Provide the [x, y] coordinate of the cell's center where the given text is located.  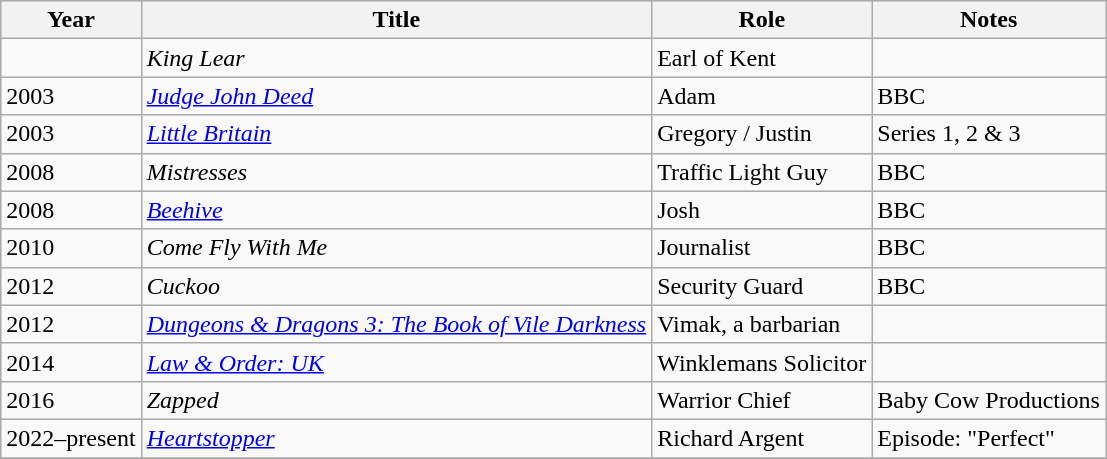
Episode: "Perfect" [989, 438]
Come Fly With Me [396, 248]
2016 [71, 400]
Year [71, 20]
Mistresses [396, 172]
Zapped [396, 400]
Vimak, a barbarian [762, 324]
Law & Order: UK [396, 362]
2010 [71, 248]
Richard Argent [762, 438]
Series 1, 2 & 3 [989, 134]
Notes [989, 20]
Traffic Light Guy [762, 172]
Gregory / Justin [762, 134]
Dungeons & Dragons 3: The Book of Vile Darkness [396, 324]
Adam [762, 96]
Beehive [396, 210]
King Lear [396, 58]
Role [762, 20]
Josh [762, 210]
Cuckoo [396, 286]
Security Guard [762, 286]
Baby Cow Productions [989, 400]
2014 [71, 362]
Title [396, 20]
Little Britain [396, 134]
2022–present [71, 438]
Earl of Kent [762, 58]
Winklemans Solicitor [762, 362]
Warrior Chief [762, 400]
Heartstopper [396, 438]
Judge John Deed [396, 96]
Journalist [762, 248]
